Return the (x, y) coordinate for the center point of the cell that contains the specified text.  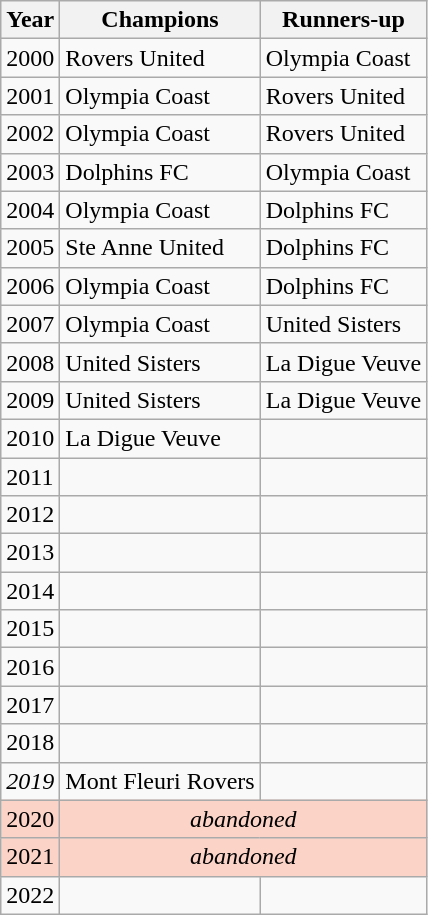
2004 (30, 210)
2020 (30, 819)
Year (30, 20)
2002 (30, 134)
2005 (30, 248)
2001 (30, 96)
2007 (30, 324)
2018 (30, 743)
Runners-up (344, 20)
Ste Anne United (160, 248)
2021 (30, 857)
2006 (30, 286)
2008 (30, 362)
2016 (30, 667)
2003 (30, 172)
2009 (30, 400)
Champions (160, 20)
2014 (30, 591)
2000 (30, 58)
2010 (30, 438)
2017 (30, 705)
2015 (30, 629)
2022 (30, 895)
2012 (30, 515)
2019 (30, 781)
2013 (30, 553)
Mont Fleuri Rovers (160, 781)
2011 (30, 477)
